Scan for the cell matching the given text and deliver its (x, y) coordinate at center. 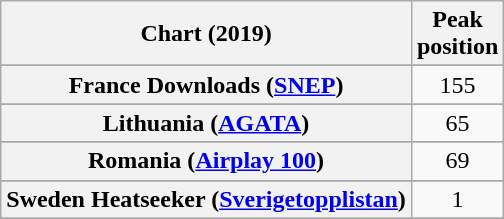
Romania (Airplay 100) (206, 161)
Lithuania (AGATA) (206, 123)
69 (457, 161)
155 (457, 85)
1 (457, 199)
Peakposition (457, 34)
France Downloads (SNEP) (206, 85)
Chart (2019) (206, 34)
Sweden Heatseeker (Sverigetopplistan) (206, 199)
65 (457, 123)
